Identify which cell holds the provided text, then report its [X, Y] central coordinate. 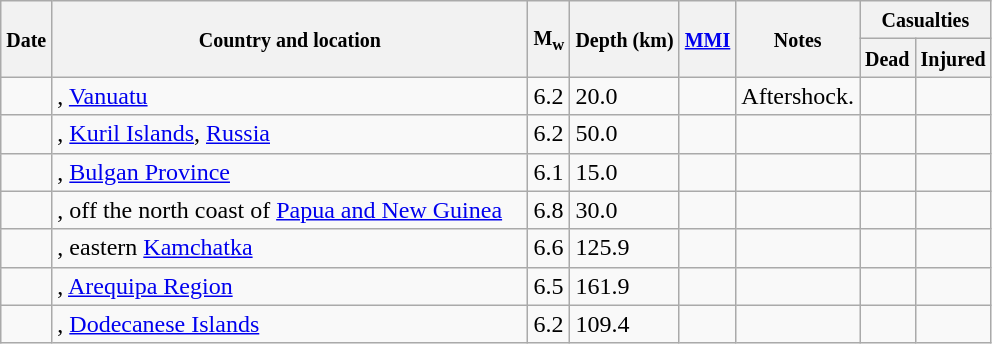
Injured [953, 58]
161.9 [624, 286]
20.0 [624, 96]
15.0 [624, 172]
6.6 [549, 248]
, Arequipa Region [290, 286]
Date [26, 39]
MMI [708, 39]
, Vanuatu [290, 96]
Aftershock. [798, 96]
Depth (km) [624, 39]
, off the north coast of Papua and New Guinea [290, 210]
Country and location [290, 39]
, Bulgan Province [290, 172]
, Kuril Islands, Russia [290, 134]
109.4 [624, 324]
6.8 [549, 210]
6.1 [549, 172]
Mw [549, 39]
30.0 [624, 210]
Dead [888, 58]
50.0 [624, 134]
6.5 [549, 286]
, eastern Kamchatka [290, 248]
, Dodecanese Islands [290, 324]
Notes [798, 39]
125.9 [624, 248]
Casualties [926, 20]
